Find where the given text appears and provide that cell's center as [X, Y] coordinate. 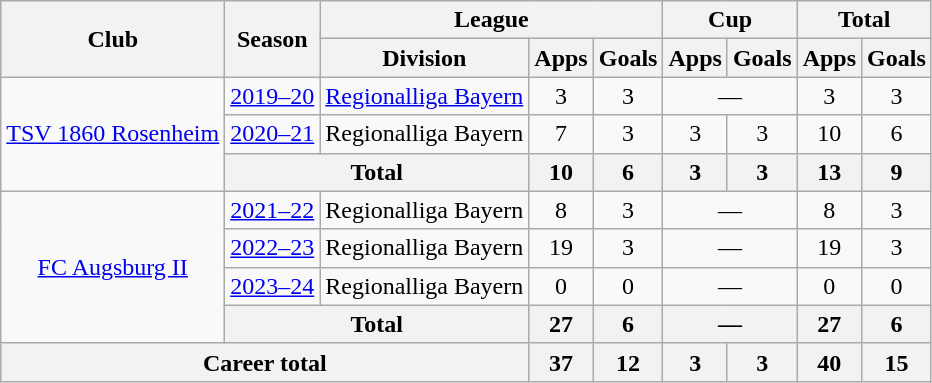
2020–21 [272, 134]
Career total [265, 362]
12 [628, 362]
2023–24 [272, 286]
FC Augsburg II [113, 267]
37 [561, 362]
Club [113, 39]
13 [829, 172]
15 [897, 362]
7 [561, 134]
40 [829, 362]
League [492, 20]
2019–20 [272, 96]
Division [424, 58]
2021–22 [272, 210]
Season [272, 39]
Cup [730, 20]
2022–23 [272, 248]
TSV 1860 Rosenheim [113, 134]
9 [897, 172]
